Capture the cell that displays the provided text and extract its [X, Y] central coordinate. 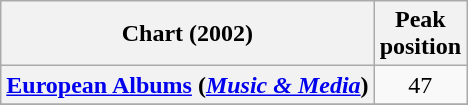
47 [420, 85]
European Albums (Music & Media) [188, 85]
Chart (2002) [188, 34]
Peakposition [420, 34]
